Find where the given text appears and provide that cell's center as [x, y] coordinate. 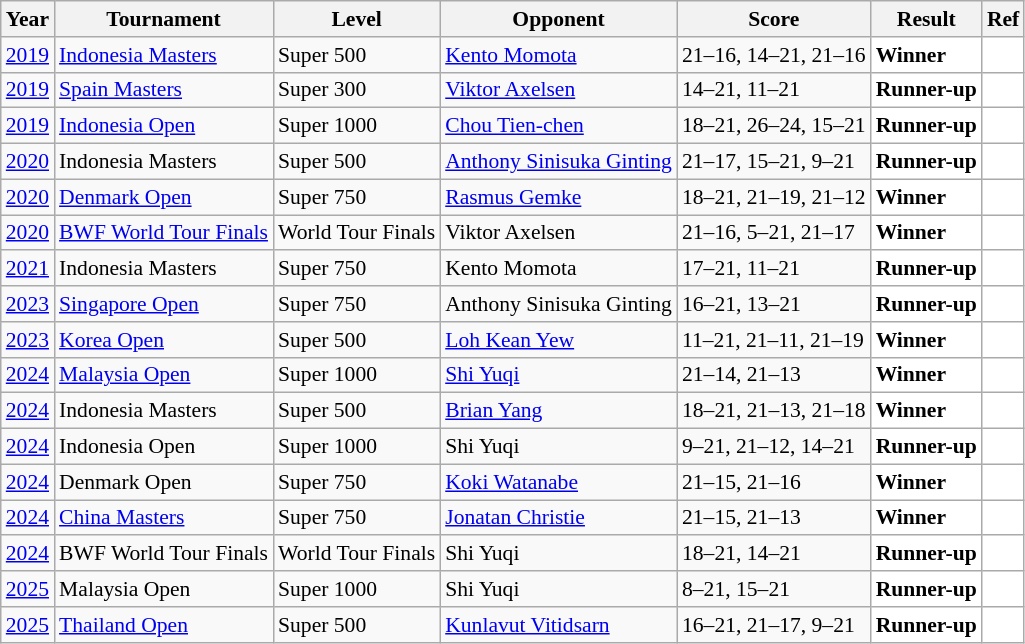
Singapore Open [164, 304]
Result [926, 19]
14–21, 11–21 [774, 90]
21–16, 14–21, 21–16 [774, 55]
Chou Tien-chen [558, 126]
Tournament [164, 19]
Score [774, 19]
Kunlavut Vitidsarn [558, 625]
Opponent [558, 19]
Brian Yang [558, 411]
2021 [28, 269]
Korea Open [164, 340]
18–21, 21–13, 21–18 [774, 411]
China Masters [164, 518]
Super 300 [356, 90]
18–21, 26–24, 15–21 [774, 126]
Level [356, 19]
18–21, 14–21 [774, 554]
Koki Watanabe [558, 482]
18–21, 21–19, 21–12 [774, 197]
21–14, 21–13 [774, 375]
Jonatan Christie [558, 518]
17–21, 11–21 [774, 269]
21–15, 21–13 [774, 518]
16–21, 21–17, 9–21 [774, 625]
21–15, 21–16 [774, 482]
Year [28, 19]
Loh Kean Yew [558, 340]
9–21, 21–12, 14–21 [774, 447]
21–16, 5–21, 21–17 [774, 233]
Ref [1003, 19]
Thailand Open [164, 625]
Rasmus Gemke [558, 197]
Spain Masters [164, 90]
16–21, 13–21 [774, 304]
11–21, 21–11, 21–19 [774, 340]
8–21, 15–21 [774, 589]
21–17, 15–21, 9–21 [774, 162]
